Output the (X, Y) coordinate of the center of the cell containing the given text.  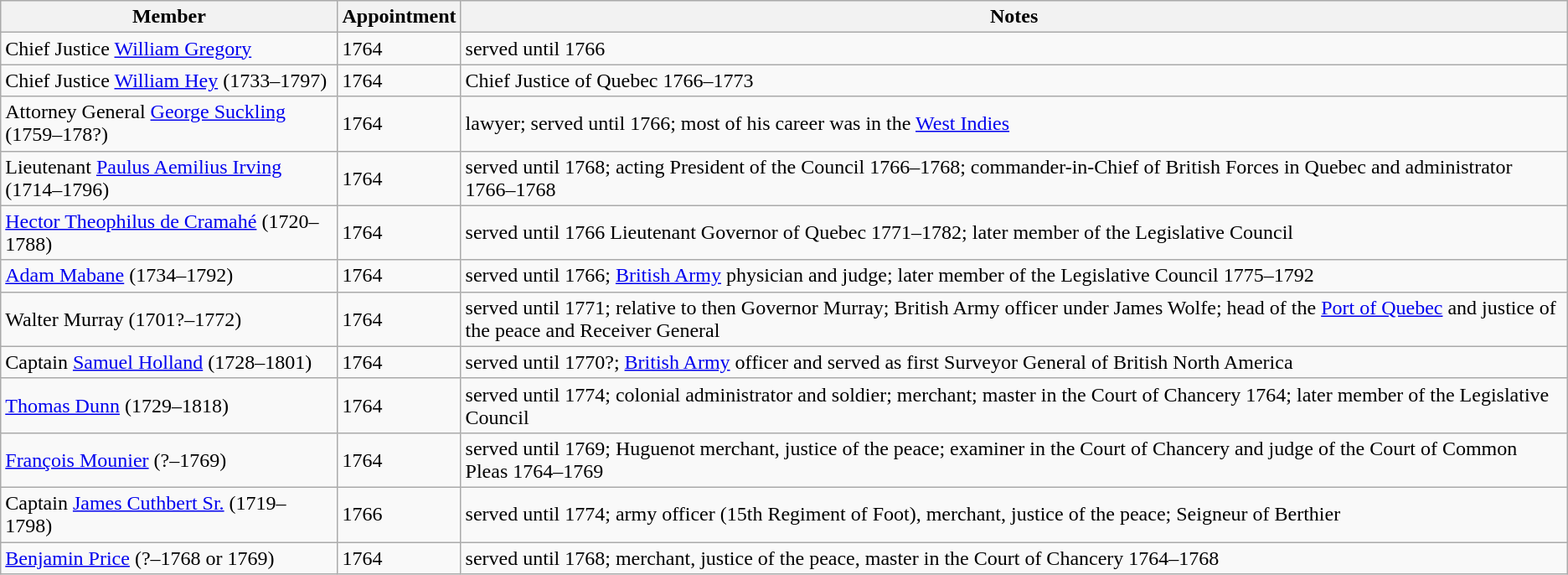
Lieutenant Paulus Aemilius Irving (1714–1796) (169, 178)
Chief Justice William Hey (1733–1797) (169, 80)
Benjamin Price (?–1768 or 1769) (169, 557)
Thomas Dunn (1729–1818) (169, 406)
Appointment (399, 17)
served until 1766 Lieutenant Governor of Quebec 1771–1782; later member of the Legislative Council (1014, 233)
served until 1768; merchant, justice of the peace, master in the Court of Chancery 1764–1768 (1014, 557)
Member (169, 17)
Attorney General George Suckling (1759–178?) (169, 124)
served until 1766; British Army physician and judge; later member of the Legislative Council 1775–1792 (1014, 276)
served until 1774; army officer (15th Regiment of Foot), merchant, justice of the peace; Seigneur of Berthier (1014, 515)
Chief Justice of Quebec 1766–1773 (1014, 80)
François Mounier (?–1769) (169, 459)
lawyer; served until 1766; most of his career was in the West Indies (1014, 124)
Notes (1014, 17)
Hector Theophilus de Cramahé (1720–1788) (169, 233)
served until 1774; colonial administrator and soldier; merchant; master in the Court of Chancery 1764; later member of the Legislative Council (1014, 406)
served until 1769; Huguenot merchant, justice of the peace; examiner in the Court of Chancery and judge of the Court of Common Pleas 1764–1769 (1014, 459)
Walter Murray (1701?–1772) (169, 319)
Adam Mabane (1734–1792) (169, 276)
served until 1770?; British Army officer and served as first Surveyor General of British North America (1014, 362)
Captain James Cuthbert Sr. (1719–1798) (169, 515)
Chief Justice William Gregory (169, 49)
Captain Samuel Holland (1728–1801) (169, 362)
1766 (399, 515)
served until 1766 (1014, 49)
served until 1768; acting President of the Council 1766–1768; commander-in-Chief of British Forces in Quebec and administrator 1766–1768 (1014, 178)
